Pinpoint the cell where the given text exists, returning its (X, Y) midpoint coordinate. 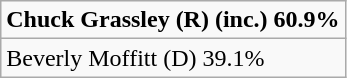
Beverly Moffitt (D) 39.1% (173, 58)
Chuck Grassley (R) (inc.) 60.9% (173, 20)
